Determine the (x, y) coordinate at the center of the cell enclosing the given text.  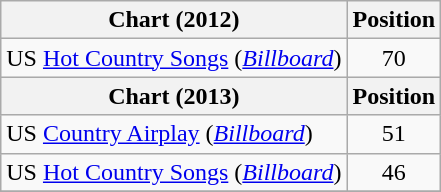
US Country Airplay (Billboard) (174, 134)
Chart (2012) (174, 20)
51 (394, 134)
46 (394, 172)
70 (394, 58)
Chart (2013) (174, 96)
